For the text-containing cell, return its midpoint in [X, Y] coordinate format. 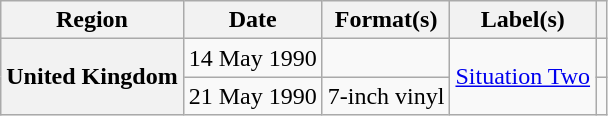
Situation Two [523, 77]
Label(s) [523, 20]
21 May 1990 [252, 96]
7-inch vinyl [386, 96]
United Kingdom [92, 77]
14 May 1990 [252, 58]
Date [252, 20]
Region [92, 20]
Format(s) [386, 20]
